Find where the given text appears and provide that cell's center as (X, Y) coordinate. 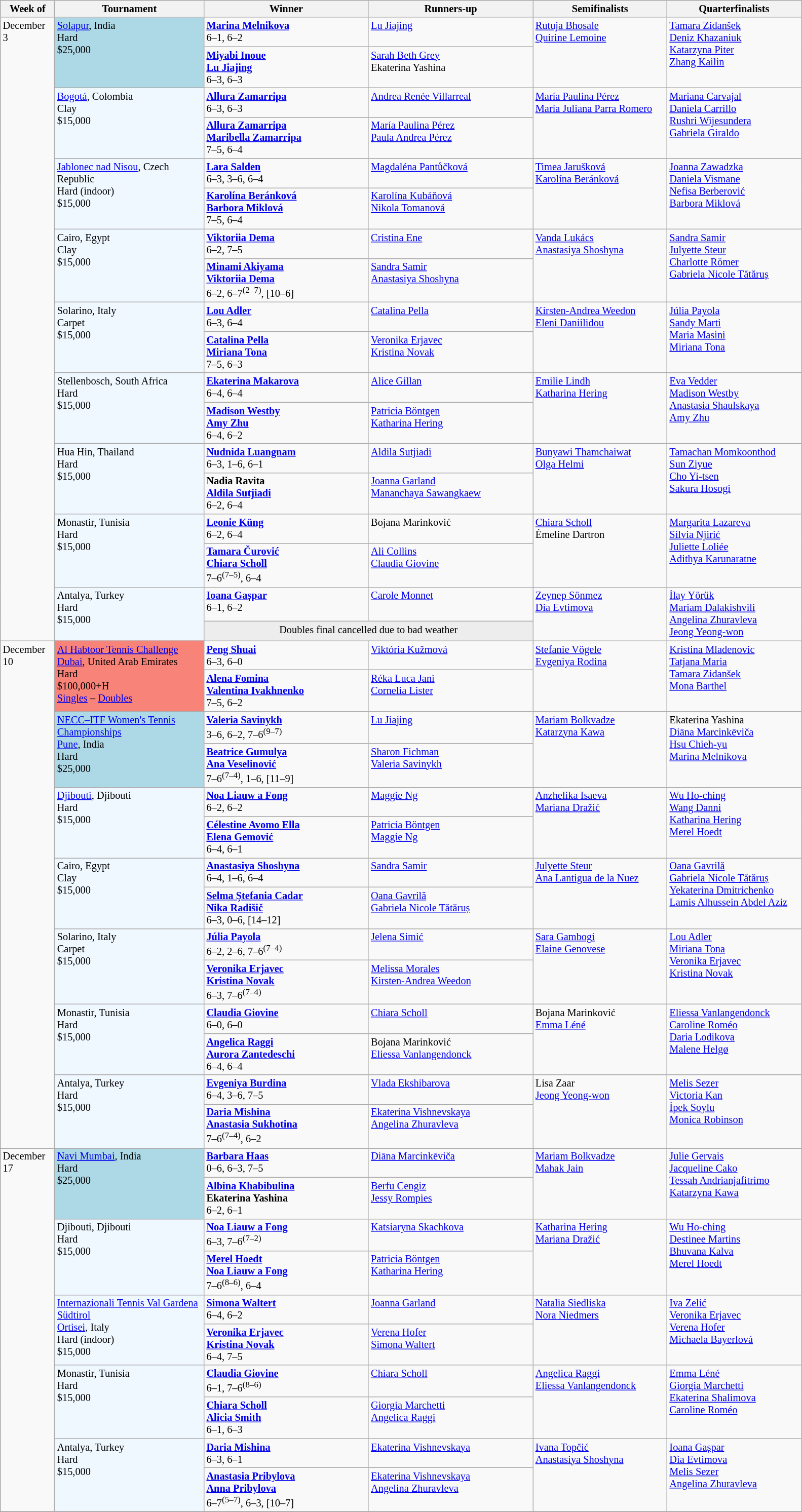
Katsiaryna Skachkova (451, 1235)
Eva Vedder Madison Westby Anastasia Shaulskaya Amy Zhu (735, 408)
Júlia Payola 6–2, 2–6, 7–6(7–4) (287, 944)
Natalia Siedliska Nora Niedmers (600, 1330)
Miyabi Inoue Lu Jiajing 6–3, 6–3 (287, 67)
Oana Gavrilă Gabriela Nicole Tătăruș Yekaterina Dmitrichenko Lamis Alhussein Abdel Aziz (735, 893)
Catalina Pella Miriana Tona 7–5, 6–3 (287, 352)
Julyette Steur Ana Lantigua de la Nuez (600, 893)
Claudia Giovine 6–0, 6–0 (287, 1019)
Solapur, India Hard $25,000 (130, 53)
Ioana Gașpar 6–1, 6–2 (287, 604)
Vlada Ekshibarova (451, 1090)
Allura Zamarripa 6–3, 6–3 (287, 102)
Bogotá, Colombia Clay $15,000 (130, 123)
Chiara Scholl Alicia Smith 6–1, 6–3 (287, 1418)
Emilie Lindh Katharina Hering (600, 408)
Tournament (130, 9)
Cristina Ene (451, 244)
Stellenbosch, South Africa Hard $15,000 (130, 408)
Daria Mishina 6–3, 6–1 (287, 1453)
Tamara Čurović Chiara Scholl 7–6(7–5), 6–4 (287, 565)
Zeynep Sönmez Dia Evtimova (600, 614)
Stefanie Vögele Evgeniya Rodina (600, 676)
Chiara Scholl Émeline Dartron (600, 550)
Tamachan Momkoonthod Sun Ziyue Cho Yi-tsen Sakura Hosogi (735, 478)
Veronika Erjavec Kristina Novak 6–4, 7–5 (287, 1344)
Berfu Cengiz Jessy Rompies (451, 1198)
Ioana Gașpar Dia Evtimova Melis Sezer Angelina Zhuravleva (735, 1475)
Jablonec nad Nisou, Czech Republic Hard (indoor) $15,000 (130, 193)
Veronika Erjavec Kristina Novak (451, 352)
Sandra Samir Anastasiya Shoshyna (451, 281)
Joanna Garland (451, 1309)
Alice Gillan (451, 387)
Evgeniya Burdina 6–4, 3–6, 7–5 (287, 1090)
Karolína Kubáňová Nikola Tomanová (451, 208)
Réka Luca Jani Cornelia Lister (451, 690)
Anastasia Pribylova Anna Pribylova 6–7(5–7), 6–3, [10–7] (287, 1489)
NECC–ITF Women's Tennis Championships Pune, India Hard $25,000 (130, 749)
Quarterfinalists (735, 9)
Allura Zamarripa Maribella Zamarripa 7–5, 6–4 (287, 138)
Anzhelika Isaeva Mariana Dražić (600, 823)
Madison Westby Amy Zhu 6–4, 6–2 (287, 423)
María Paulina Pérez Paula Andrea Pérez (451, 138)
Simona Waltert 6–4, 6–2 (287, 1309)
Valeria Savinykh 3–6, 6–2, 7–6(9–7) (287, 727)
Emma Léné Giorgia Marchetti Ekaterina Shalimova Caroline Roméo (735, 1402)
Carole Monnet (451, 604)
Internazionali Tennis Val Gardena Südtirol Ortisei, Italy Hard (indoor) $15,000 (130, 1330)
Lisa Zaar Jeong Yeong-won (600, 1111)
Magdaléna Pantůčková (451, 173)
Angelica Raggi Eliessa Vanlangendonck (600, 1402)
Viktoriia Dema 6–2, 7–5 (287, 244)
Kristina Mladenovic Tatjana Maria Tamara Zidanšek Mona Barthel (735, 676)
Sharon Fichman Valeria Savinykh (451, 765)
Week of (27, 9)
Ekaterina Vishnevskaya (451, 1453)
Nadia Ravita Aldila Sutjiadi 6–2, 6–4 (287, 493)
Angelica Raggi Aurora Zantedeschi 6–4, 6–4 (287, 1054)
Julie Gervais Jacqueline Cako Tessah Andrianjafitrimo Katarzyna Kawa (735, 1183)
Marina Melnikova 6–1, 6–2 (287, 32)
Patricia Böntgen Maggie Ng (451, 837)
Ali Collins Claudia Giovine (451, 565)
December 17 (27, 1330)
Sandra Samir Julyette Steur Charlotte Römer Gabriela Nicole Tătăruș (735, 265)
Noa Liauw a Fong 6–3, 7–6(7–2) (287, 1235)
Bunyawi Thamchaiwat Olga Helmi (600, 478)
Ekaterina Makarova 6–4, 6–4 (287, 387)
Daria Mishina Anastasia Sukhotina 7–6(7–4), 6–2 (287, 1126)
Célestine Avomo Ella Elena Gemović 6–4, 6–1 (287, 837)
Diāna Marcinkēviča (451, 1162)
Kirsten-Andrea Weedon Eleni Daniilidou (600, 337)
Mariam Bolkvadze Katarzyna Kawa (600, 749)
Wu Ho-ching Destinee Martins Bhuvana Kalva Merel Hoedt (735, 1257)
Bojana Marinković Emma Léné (600, 1039)
Minami Akiyama Viktoriia Dema 6–2, 6–7(2–7), [10–6] (287, 281)
Sarah Beth Grey Ekaterina Yashina (451, 67)
Lara Salden 6–3, 3–6, 6–4 (287, 173)
Selma Ștefania Cadar Nika Radišič 6–3, 0–6, [14–12] (287, 908)
Catalina Pella (451, 317)
İlay Yörük Mariam Dalakishvili Angelina Zhuravleva Jeong Yeong-won (735, 614)
Mariana Carvajal Daniela Carrillo Rushri Wijesundera Gabriela Giraldo (735, 123)
Timea Jarušková Karolína Beránková (600, 193)
Lou Adler 6–3, 6–4 (287, 317)
Claudia Giovine 6–1, 7–6(8–6) (287, 1381)
Peng Shuai 6–3, 6–0 (287, 655)
Hua Hin, Thailand Hard $15,000 (130, 478)
Verena Hofer Simona Waltert (451, 1344)
Viktória Kužmová (451, 655)
Andrea Renée Villarreal (451, 102)
Maggie Ng (451, 802)
December 10 (27, 895)
Jelena Simić (451, 944)
Al Habtoor Tennis Challenge Dubai, United Arab Emirates Hard $100,000+H Singles – Doubles (130, 676)
Nudnida Luangnam 6–3, 1–6, 6–1 (287, 458)
Anastasiya Shoshyna 6–4, 1–6, 6–4 (287, 872)
Albina Khabibulina Ekaterina Yashina 6–2, 6–1 (287, 1198)
Sara Gambogi Elaine Genovese (600, 966)
December 3 (27, 329)
Melissa Morales Kirsten-Andrea Weedon (451, 983)
Vanda Lukács Anastasiya Shoshyna (600, 265)
Wu Ho-ching Wang Danni Katharina Hering Merel Hoedt (735, 823)
Katharina Hering Mariana Dražić (600, 1257)
Alena Fomina Valentina Ivakhnenko 7–5, 6–2 (287, 690)
Eliessa Vanlangendonck Caroline Roméo Daria Lodikova Malene Helgø (735, 1039)
Tamara Zidanšek Deniz Khazaniuk Katarzyna Piter Zhang Kailin (735, 53)
Winner (287, 9)
Rutuja Bhosale Quirine Lemoine (600, 53)
Mariam Bolkvadze Mahak Jain (600, 1183)
Merel Hoedt Noa Liauw a Fong 7–6(8–6), 6–4 (287, 1272)
Navi Mumbai, India Hard $25,000 (130, 1183)
Leonie Küng 6–2, 6–4 (287, 528)
Joanna Garland Mananchaya Sawangkaew (451, 493)
Runners-up (451, 9)
Margarita Lazareva Silvia Njirić Juliette Loliée Adithya Karunaratne (735, 550)
Bojana Marinković (451, 528)
Giorgia Marchetti Angelica Raggi (451, 1418)
Oana Gavrilă Gabriela Nicole Tătăruș (451, 908)
Iva Zelić Veronika Erjavec Verena Hofer Michaela Bayerlová (735, 1330)
Veronika Erjavec Kristina Novak 6–3, 7–6(7–4) (287, 983)
Júlia Payola Sandy Marti Maria Masini Miriana Tona (735, 337)
Aldila Sutjiadi (451, 458)
Melis Sezer Victoria Kan İpek Soylu Monica Robinson (735, 1111)
Barbara Haas 0–6, 6–3, 7–5 (287, 1162)
Bojana Marinković Eliessa Vanlangendonck (451, 1054)
Sandra Samir (451, 872)
Lou Adler Miriana Tona Veronika Erjavec Kristina Novak (735, 966)
Karolína Beránková Barbora Miklová 7–5, 6–4 (287, 208)
María Paulina Pérez María Juliana Parra Romero (600, 123)
Semifinalists (600, 9)
Joanna Zawadzka Daniela Vismane Nefisa Berberović Barbora Miklová (735, 193)
Ekaterina Yashina Diāna Marcinkēviča Hsu Chieh-yu Marina Melnikova (735, 749)
Ivana Topčić Anastasiya Shoshyna (600, 1475)
Noa Liauw a Fong 6–2, 6–2 (287, 802)
Doubles final cancelled due to bad weather (369, 631)
Beatrice Gumulya Ana Veselinović 7–6(7–4), 1–6, [11–9] (287, 765)
